Capture the cell that displays the provided text and extract its (X, Y) central coordinate. 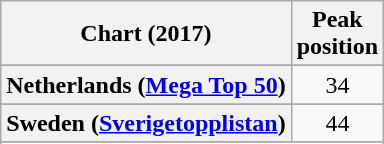
34 (337, 85)
Netherlands (Mega Top 50) (146, 85)
44 (337, 123)
Peak position (337, 34)
Chart (2017) (146, 34)
Sweden (Sverigetopplistan) (146, 123)
